Locate the cell with the specified text and output its (x, y) center coordinate. 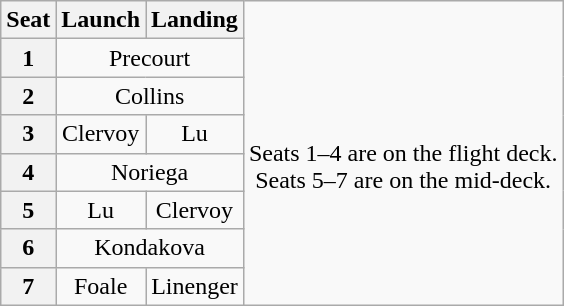
2 (28, 96)
1 (28, 58)
Launch (101, 20)
Collins (150, 96)
4 (28, 172)
6 (28, 248)
Landing (195, 20)
Noriega (150, 172)
Linenger (195, 286)
Kondakova (150, 248)
Foale (101, 286)
7 (28, 286)
Seat (28, 20)
3 (28, 134)
5 (28, 210)
Precourt (150, 58)
Seats 1–4 are on the flight deck.Seats 5–7 are on the mid-deck. (403, 153)
